Find where the given text appears and provide that cell's center as [x, y] coordinate. 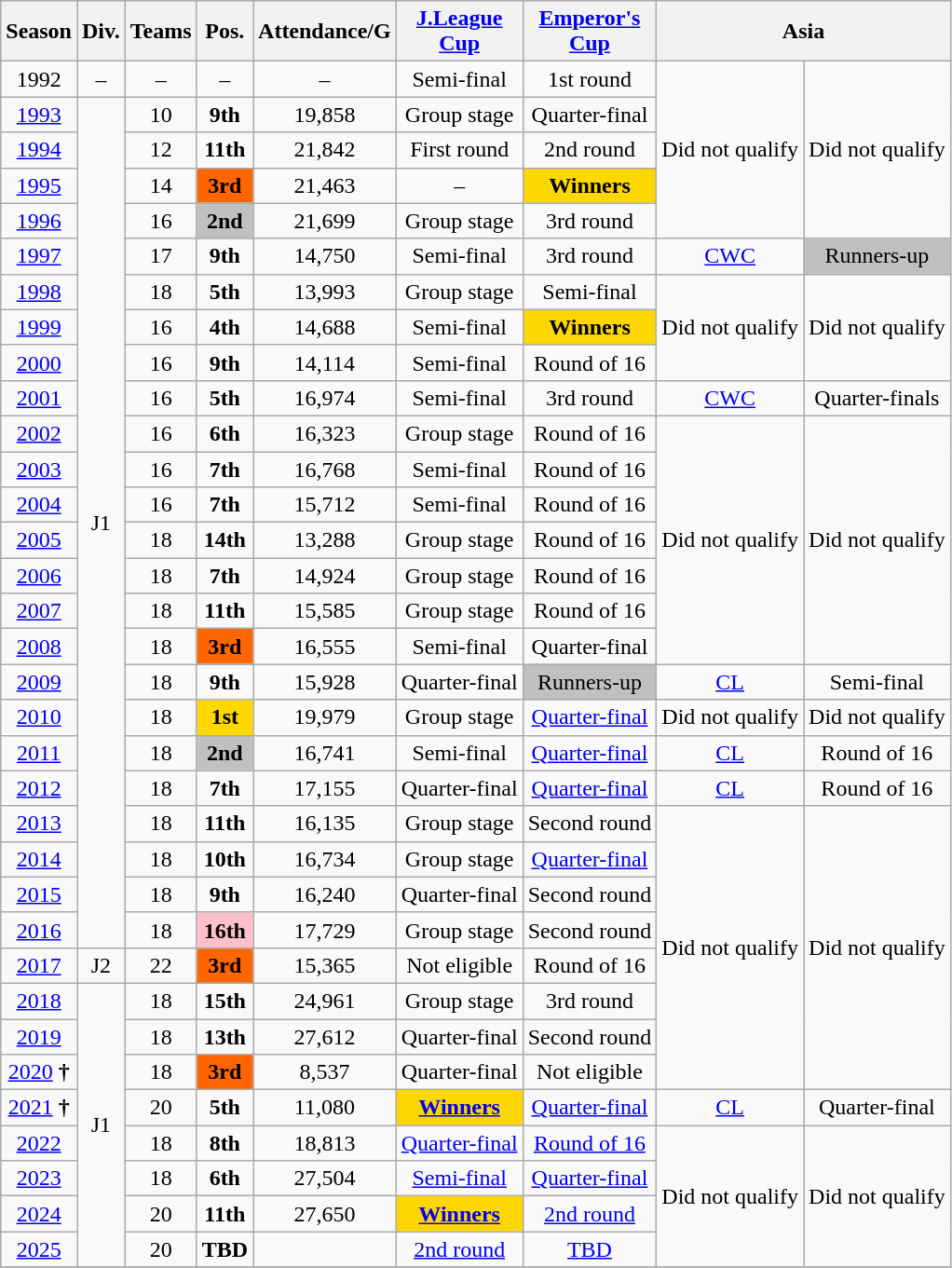
21,699 [325, 221]
16,555 [325, 647]
1994 [39, 150]
8,537 [325, 1072]
Quarter-finals [877, 398]
1999 [39, 327]
2008 [39, 647]
16,734 [325, 859]
Div. [101, 32]
2022 [39, 1143]
14 [160, 185]
14,750 [325, 256]
14,688 [325, 327]
2019 [39, 1037]
Emperor'sCup [590, 32]
2001 [39, 398]
2015 [39, 894]
21,842 [325, 150]
12 [160, 150]
13,288 [325, 540]
2009 [39, 682]
2013 [39, 824]
J.LeagueCup [459, 32]
16,974 [325, 398]
1st [224, 717]
2025 [39, 1249]
1995 [39, 185]
16,135 [325, 824]
2011 [39, 753]
2005 [39, 540]
27,612 [325, 1037]
1998 [39, 292]
16,768 [325, 469]
15,585 [325, 611]
15,712 [325, 505]
Season [39, 32]
2010 [39, 717]
2014 [39, 859]
17,155 [325, 788]
21,463 [325, 185]
2006 [39, 576]
Asia [803, 32]
J2 [101, 965]
2016 [39, 930]
2003 [39, 469]
11,080 [325, 1108]
Pos. [224, 32]
2000 [39, 362]
13th [224, 1037]
14,924 [325, 576]
4th [224, 327]
1st round [590, 79]
14th [224, 540]
First round [459, 150]
8th [224, 1143]
18,813 [325, 1143]
17,729 [325, 930]
16,741 [325, 753]
14,114 [325, 362]
1997 [39, 256]
15,928 [325, 682]
10 [160, 115]
16,323 [325, 433]
2020 † [39, 1072]
16,240 [325, 894]
13,993 [325, 292]
2002 [39, 433]
2023 [39, 1179]
19,858 [325, 115]
1993 [39, 115]
2007 [39, 611]
2024 [39, 1214]
2004 [39, 505]
2012 [39, 788]
27,504 [325, 1179]
Teams [160, 32]
16th [224, 930]
1992 [39, 79]
17 [160, 256]
2018 [39, 1001]
2021 † [39, 1108]
27,650 [325, 1214]
19,979 [325, 717]
15,365 [325, 965]
1996 [39, 221]
Attendance/G [325, 32]
2017 [39, 965]
24,961 [325, 1001]
22 [160, 965]
10th [224, 859]
15th [224, 1001]
